Search for the cell housing the specified text and yield its (x, y) center coordinate. 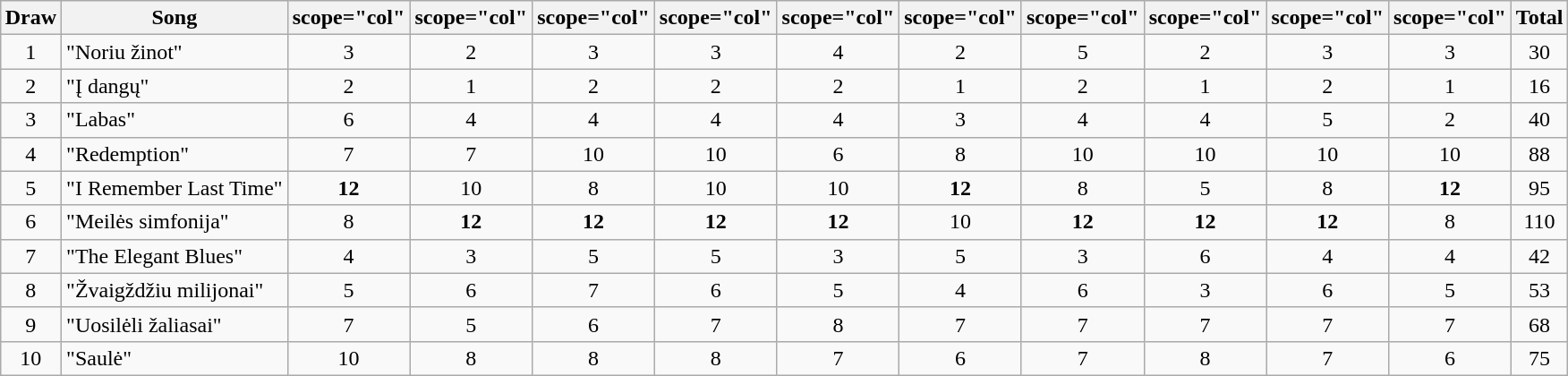
"Uosilėli žaliasai" (175, 324)
75 (1539, 358)
"The Elegant Blues" (175, 256)
40 (1539, 120)
"Saulė" (175, 358)
"Labas" (175, 120)
110 (1539, 222)
Draw (30, 18)
"Redemption" (175, 154)
68 (1539, 324)
16 (1539, 86)
9 (30, 324)
95 (1539, 188)
"Į dangų" (175, 86)
Total (1539, 18)
"I Remember Last Time" (175, 188)
"Meilės simfonija" (175, 222)
53 (1539, 290)
Song (175, 18)
"Žvaigždžiu milijonai" (175, 290)
30 (1539, 52)
"Noriu žinot" (175, 52)
42 (1539, 256)
88 (1539, 154)
